Detect which cell encompasses the target text, then output its (X, Y) center coordinate. 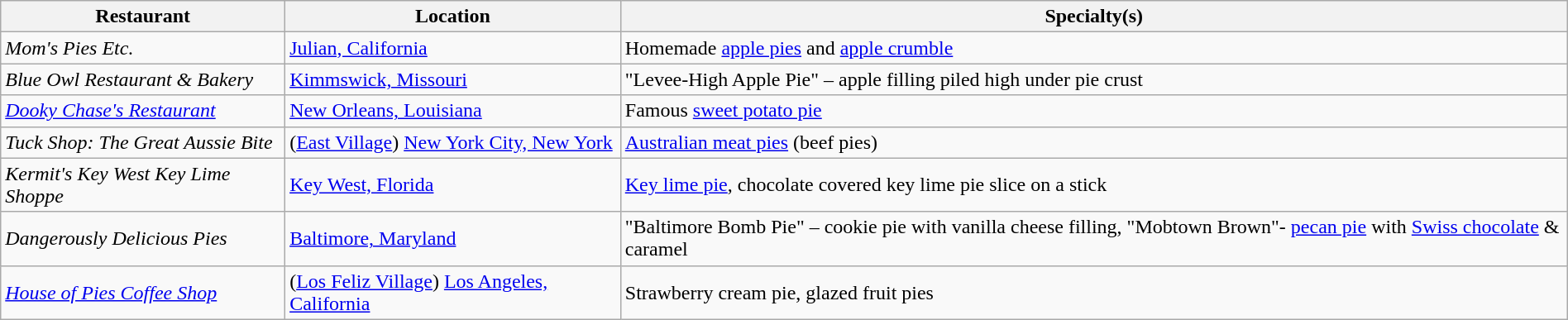
Key lime pie, chocolate covered key lime pie slice on a stick (1093, 185)
Blue Owl Restaurant & Bakery (143, 79)
Australian meat pies (beef pies) (1093, 142)
"Levee-High Apple Pie" – apple filling piled high under pie crust (1093, 79)
Baltimore, Maryland (453, 238)
Strawberry cream pie, glazed fruit pies (1093, 293)
House of Pies Coffee Shop (143, 293)
Location (453, 17)
Mom's Pies Etc. (143, 48)
Homemade apple pies and apple crumble (1093, 48)
Dooky Chase's Restaurant (143, 111)
(Los Feliz Village) Los Angeles, California (453, 293)
New Orleans, Louisiana (453, 111)
Key West, Florida (453, 185)
Dangerously Delicious Pies (143, 238)
"Baltimore Bomb Pie" – cookie pie with vanilla cheese filling, "Mobtown Brown"- pecan pie with Swiss chocolate & caramel (1093, 238)
Kimmswick, Missouri (453, 79)
Julian, California (453, 48)
Specialty(s) (1093, 17)
Restaurant (143, 17)
(East Village) New York City, New York (453, 142)
Tuck Shop: The Great Aussie Bite (143, 142)
Kermit's Key West Key Lime Shoppe (143, 185)
Famous sweet potato pie (1093, 111)
